Output the [X, Y] coordinate of the center of the cell containing the given text.  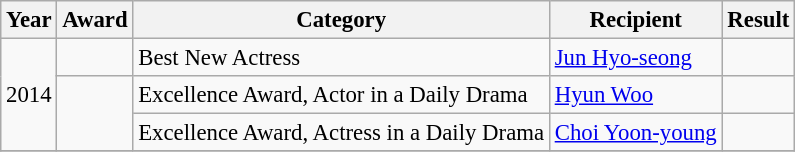
Excellence Award, Actress in a Daily Drama [342, 133]
2014 [29, 96]
Excellence Award, Actor in a Daily Drama [342, 95]
Category [342, 20]
Jun Hyo-seong [636, 58]
Hyun Woo [636, 95]
Year [29, 20]
Result [758, 20]
Choi Yoon-young [636, 133]
Recipient [636, 20]
Best New Actress [342, 58]
Award [95, 20]
